For the text-containing cell, return its midpoint in [x, y] coordinate format. 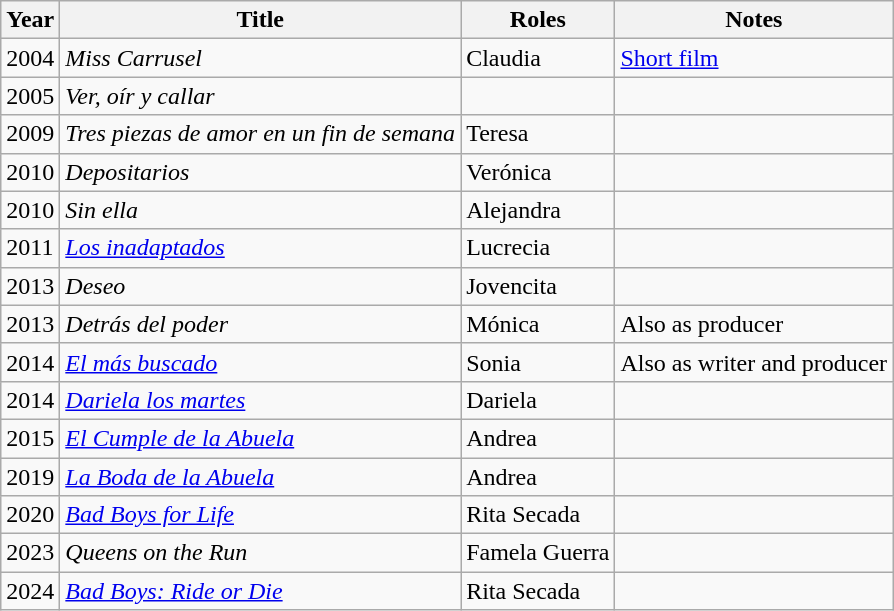
2015 [30, 438]
Detrás del poder [260, 324]
2005 [30, 96]
Alejandra [538, 210]
2024 [30, 591]
2023 [30, 553]
2020 [30, 515]
Bad Boys: Ride or Die [260, 591]
Also as writer and producer [754, 362]
Miss Carrusel [260, 58]
Short film [754, 58]
2019 [30, 477]
Los inadaptados [260, 248]
Teresa [538, 134]
La Boda de la Abuela [260, 477]
Tres piezas de amor en un fin de semana [260, 134]
El más buscado [260, 362]
Dariela [538, 400]
Mónica [538, 324]
Bad Boys for Life [260, 515]
Claudia [538, 58]
Ver, oír y callar [260, 96]
2004 [30, 58]
Title [260, 20]
Also as producer [754, 324]
Depositarios [260, 172]
Year [30, 20]
Sin ella [260, 210]
Queens on the Run [260, 553]
Famela Guerra [538, 553]
Jovencita [538, 286]
2011 [30, 248]
Deseo [260, 286]
Roles [538, 20]
2009 [30, 134]
El Cumple de la Abuela [260, 438]
Notes [754, 20]
Verónica [538, 172]
Lucrecia [538, 248]
Sonia [538, 362]
Dariela los martes [260, 400]
